Output the [X, Y] coordinate of the center of the cell containing the given text.  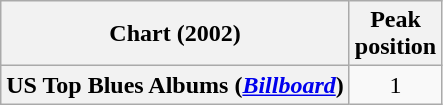
Chart (2002) [176, 34]
Peakposition [395, 34]
1 [395, 85]
US Top Blues Albums (Billboard) [176, 85]
